Detect which cell encompasses the target text, then output its [x, y] center coordinate. 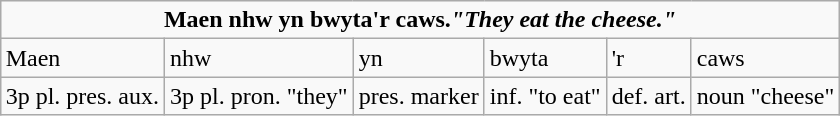
'r [648, 58]
3p pl. pres. aux. [82, 96]
inf. "to eat" [545, 96]
3p pl. pron. "they" [260, 96]
yn [418, 58]
pres. marker [418, 96]
Maen nhw yn bwyta'r caws."They eat the cheese." [420, 20]
Maen [82, 58]
def. art. [648, 96]
nhw [260, 58]
caws [766, 58]
bwyta [545, 58]
noun "cheese" [766, 96]
